Determine the [x, y] coordinate at the center of the cell enclosing the given text.  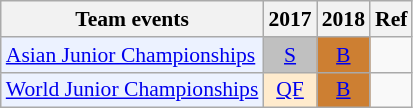
Ref [391, 19]
Asian Junior Championships [132, 55]
2018 [344, 19]
World Junior Championships [132, 90]
2017 [290, 19]
S [290, 55]
Team events [132, 19]
QF [290, 90]
